For the text-containing cell, return its midpoint in [X, Y] coordinate format. 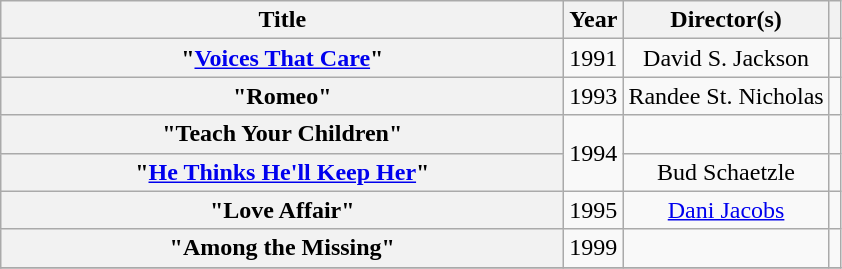
Year [594, 20]
"Among the Missing" [282, 248]
"Love Affair" [282, 210]
Bud Schaetzle [726, 172]
1999 [594, 248]
Director(s) [726, 20]
"Teach Your Children" [282, 134]
Randee St. Nicholas [726, 96]
1994 [594, 153]
1995 [594, 210]
"Voices That Care" [282, 58]
Dani Jacobs [726, 210]
"Romeo" [282, 96]
Title [282, 20]
1991 [594, 58]
1993 [594, 96]
David S. Jackson [726, 58]
"He Thinks He'll Keep Her" [282, 172]
